Pinpoint the cell where the given text exists, returning its (x, y) midpoint coordinate. 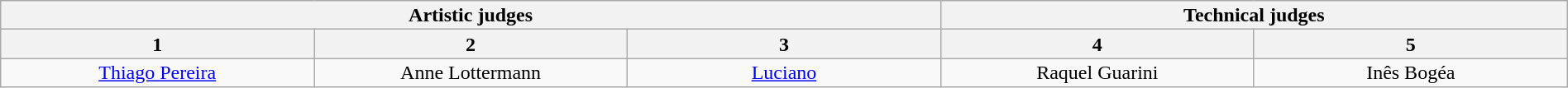
Raquel Guarini (1097, 72)
1 (157, 44)
Inês Bogéa (1411, 72)
2 (471, 44)
Anne Lottermann (471, 72)
4 (1097, 44)
Luciano (784, 72)
5 (1411, 44)
Technical judges (1254, 15)
Artistic judges (471, 15)
3 (784, 44)
Thiago Pereira (157, 72)
